Scan for the cell matching the given text and deliver its (x, y) coordinate at center. 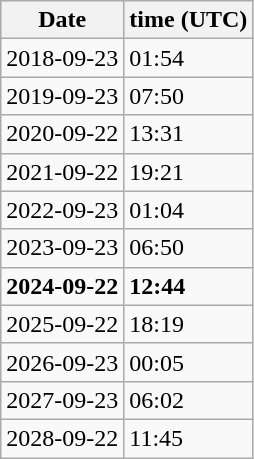
2021-09-22 (62, 172)
01:04 (188, 210)
time (UTC) (188, 20)
12:44 (188, 286)
06:50 (188, 248)
2020-09-22 (62, 134)
2024-09-22 (62, 286)
2027-09-23 (62, 400)
11:45 (188, 438)
00:05 (188, 362)
13:31 (188, 134)
07:50 (188, 96)
2019-09-23 (62, 96)
01:54 (188, 58)
18:19 (188, 324)
2022-09-23 (62, 210)
2025-09-22 (62, 324)
06:02 (188, 400)
19:21 (188, 172)
2018-09-23 (62, 58)
2023-09-23 (62, 248)
2026-09-23 (62, 362)
2028-09-22 (62, 438)
Date (62, 20)
